Detect which cell encompasses the target text, then output its (X, Y) center coordinate. 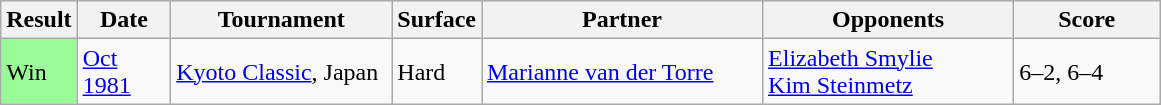
Hard (437, 72)
Result (39, 20)
Opponents (888, 20)
Oct 1981 (124, 72)
Marianne van der Torre (622, 72)
Tournament (282, 20)
Surface (437, 20)
Elizabeth Smylie Kim Steinmetz (888, 72)
Partner (622, 20)
Kyoto Classic, Japan (282, 72)
6–2, 6–4 (1087, 72)
Score (1087, 20)
Date (124, 20)
Win (39, 72)
